Locate the cell with the specified text and output its (X, Y) center coordinate. 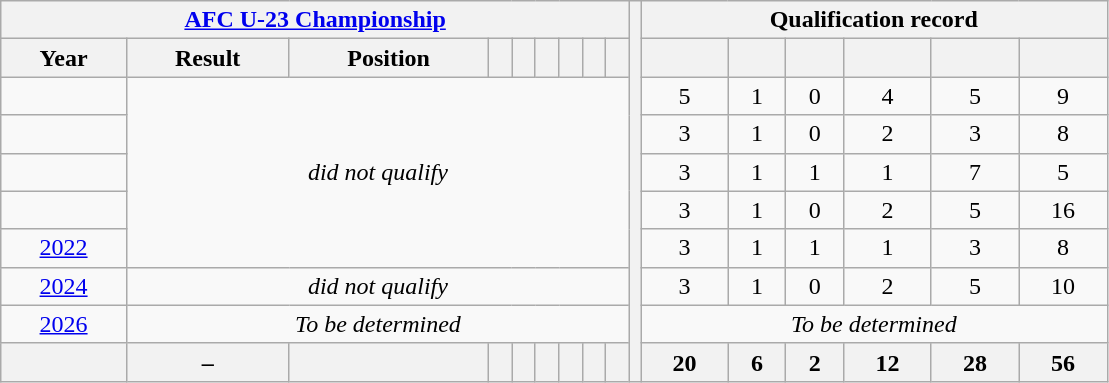
28 (975, 362)
Qualification record (874, 20)
20 (685, 362)
16 (1063, 210)
7 (975, 172)
Position (388, 58)
AFC U-23 Championship (316, 20)
4 (888, 96)
2026 (64, 324)
9 (1063, 96)
2024 (64, 286)
Result (208, 58)
– (208, 362)
12 (888, 362)
Year (64, 58)
56 (1063, 362)
10 (1063, 286)
6 (757, 362)
2022 (64, 248)
